Output the [x, y] coordinate of the center of the cell containing the given text.  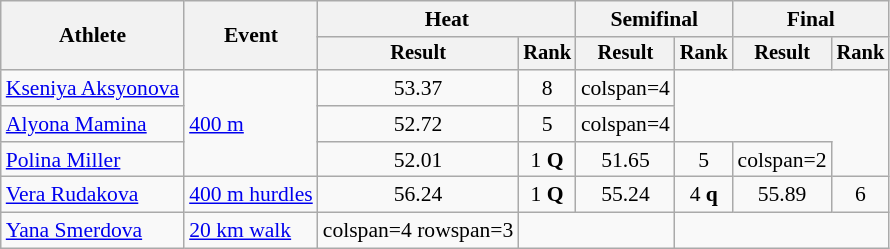
8 [547, 88]
55.24 [626, 195]
55.89 [782, 195]
Semifinal [654, 19]
Yana Smerdova [92, 231]
Athlete [92, 36]
Polina Miller [92, 160]
400 m hurdles [251, 195]
Final [812, 19]
51.65 [626, 160]
400 m [251, 124]
52.72 [418, 124]
53.37 [418, 88]
20 km walk [251, 231]
52.01 [418, 160]
colspan=2 [782, 160]
Vera Rudakova [92, 195]
Heat [447, 19]
6 [861, 195]
Alyona Mamina [92, 124]
Kseniya Aksyonova [92, 88]
Event [251, 36]
colspan=4 rowspan=3 [418, 231]
56.24 [418, 195]
4 q [704, 195]
